Return the (X, Y) coordinate for the center point of the cell that contains the specified text.  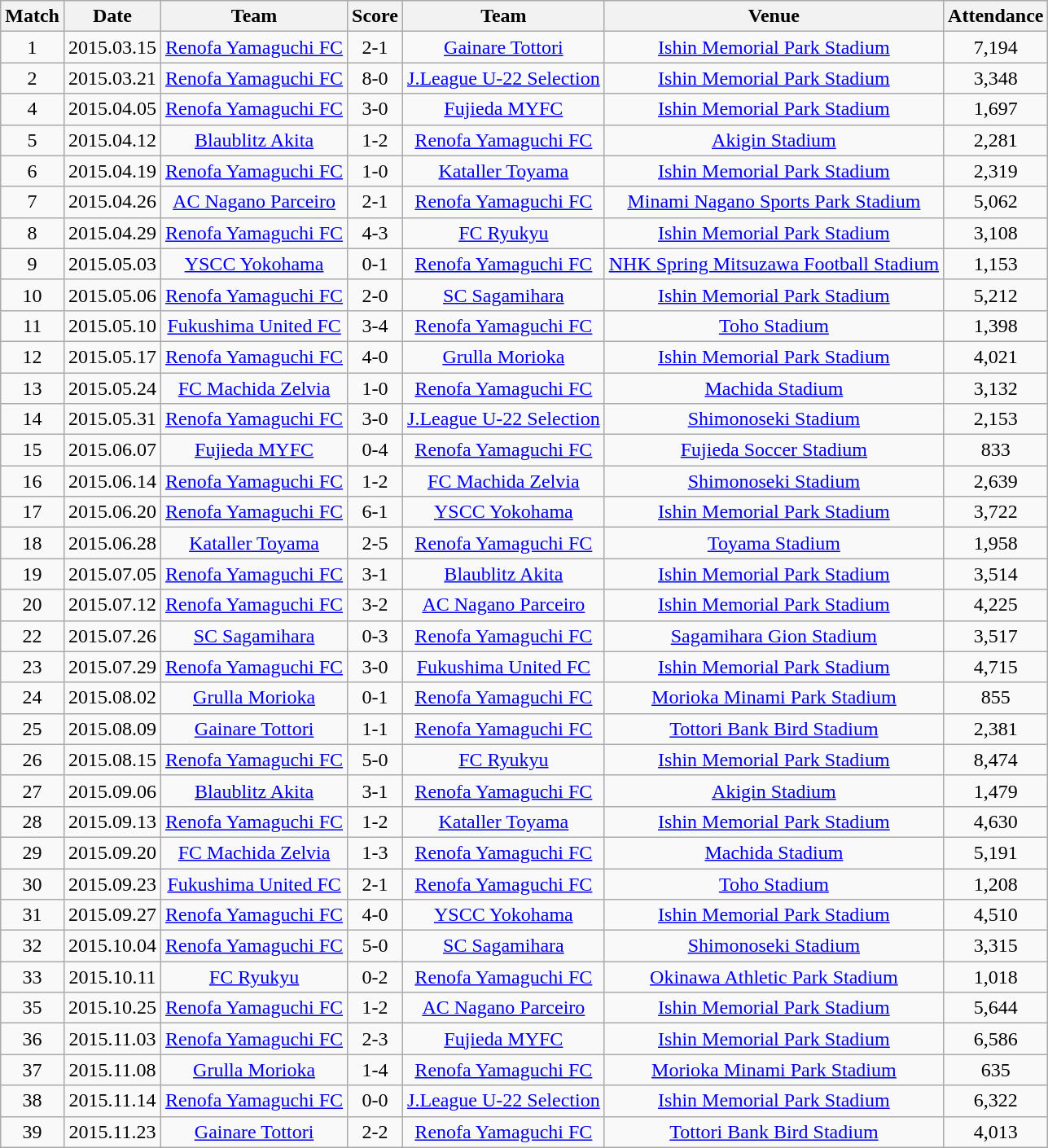
7 (33, 202)
11 (33, 326)
2015.04.26 (112, 202)
2015.11.23 (112, 1132)
26 (33, 760)
39 (33, 1132)
5,212 (996, 295)
2015.06.07 (112, 450)
33 (33, 977)
2015.10.25 (112, 1008)
0-0 (375, 1101)
2015.07.29 (112, 667)
2015.05.31 (112, 419)
14 (33, 419)
3-2 (375, 605)
2015.03.21 (112, 78)
3,348 (996, 78)
35 (33, 1008)
5,062 (996, 202)
1,398 (996, 326)
Venue (774, 16)
2015.09.06 (112, 791)
2015.04.12 (112, 140)
36 (33, 1039)
1,153 (996, 264)
15 (33, 450)
2015.08.02 (112, 698)
2,381 (996, 729)
2015.05.06 (112, 295)
17 (33, 512)
2,319 (996, 171)
3,315 (996, 946)
2015.05.24 (112, 388)
2015.07.05 (112, 574)
4,630 (996, 822)
Fujieda Soccer Stadium (774, 450)
13 (33, 388)
6,322 (996, 1101)
855 (996, 698)
8 (33, 233)
2015.04.05 (112, 109)
32 (33, 946)
2015.07.26 (112, 636)
37 (33, 1070)
2015.09.23 (112, 883)
Score (375, 16)
2-2 (375, 1132)
2015.04.29 (112, 233)
16 (33, 481)
12 (33, 357)
3-4 (375, 326)
3,722 (996, 512)
6-1 (375, 512)
2015.09.27 (112, 915)
5,191 (996, 852)
2015.10.11 (112, 977)
2015.06.20 (112, 512)
0-2 (375, 977)
0-4 (375, 450)
2015.05.17 (112, 357)
2015.09.13 (112, 822)
0-3 (375, 636)
25 (33, 729)
2015.11.03 (112, 1039)
8-0 (375, 78)
7,194 (996, 47)
2015.05.10 (112, 326)
635 (996, 1070)
Match (33, 16)
2015.07.12 (112, 605)
2015.06.14 (112, 481)
Minami Nagano Sports Park Stadium (774, 202)
22 (33, 636)
5,644 (996, 1008)
Attendance (996, 16)
4,021 (996, 357)
4 (33, 109)
833 (996, 450)
2015.11.14 (112, 1101)
1 (33, 47)
NHK Spring Mitsuzawa Football Stadium (774, 264)
2015.08.15 (112, 760)
1,697 (996, 109)
4-3 (375, 233)
2015.08.09 (112, 729)
19 (33, 574)
38 (33, 1101)
18 (33, 543)
3,108 (996, 233)
2 (33, 78)
10 (33, 295)
2015.04.19 (112, 171)
2-3 (375, 1039)
2,153 (996, 419)
8,474 (996, 760)
20 (33, 605)
Sagamihara Gion Stadium (774, 636)
9 (33, 264)
2-5 (375, 543)
31 (33, 915)
5 (33, 140)
2015.10.04 (112, 946)
2,281 (996, 140)
2015.05.03 (112, 264)
1,958 (996, 543)
2015.11.08 (112, 1070)
1,479 (996, 791)
2015.03.15 (112, 47)
4,013 (996, 1132)
28 (33, 822)
1,018 (996, 977)
6,586 (996, 1039)
3,514 (996, 574)
4,715 (996, 667)
2-0 (375, 295)
4,510 (996, 915)
29 (33, 852)
Toyama Stadium (774, 543)
27 (33, 791)
30 (33, 883)
3,517 (996, 636)
1-3 (375, 852)
2015.09.20 (112, 852)
2015.06.28 (112, 543)
6 (33, 171)
4,225 (996, 605)
Okinawa Athletic Park Stadium (774, 977)
1-1 (375, 729)
3,132 (996, 388)
23 (33, 667)
1,208 (996, 883)
24 (33, 698)
2,639 (996, 481)
Date (112, 16)
1-4 (375, 1070)
